Search for the cell housing the specified text and yield its (x, y) center coordinate. 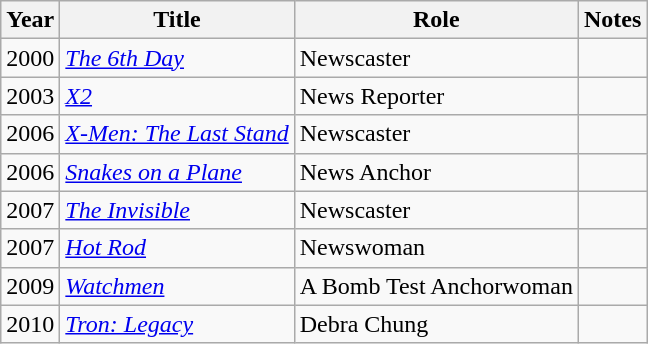
2010 (30, 324)
2003 (30, 96)
X-Men: The Last Stand (177, 134)
Newswoman (436, 248)
Role (436, 20)
Title (177, 20)
Year (30, 20)
News Anchor (436, 172)
Debra Chung (436, 324)
The Invisible (177, 210)
A Bomb Test Anchorwoman (436, 286)
Hot Rod (177, 248)
News Reporter (436, 96)
Snakes on a Plane (177, 172)
Watchmen (177, 286)
The 6th Day (177, 58)
Tron: Legacy (177, 324)
2000 (30, 58)
2009 (30, 286)
X2 (177, 96)
Notes (612, 20)
